Capture the cell that displays the provided text and extract its (x, y) central coordinate. 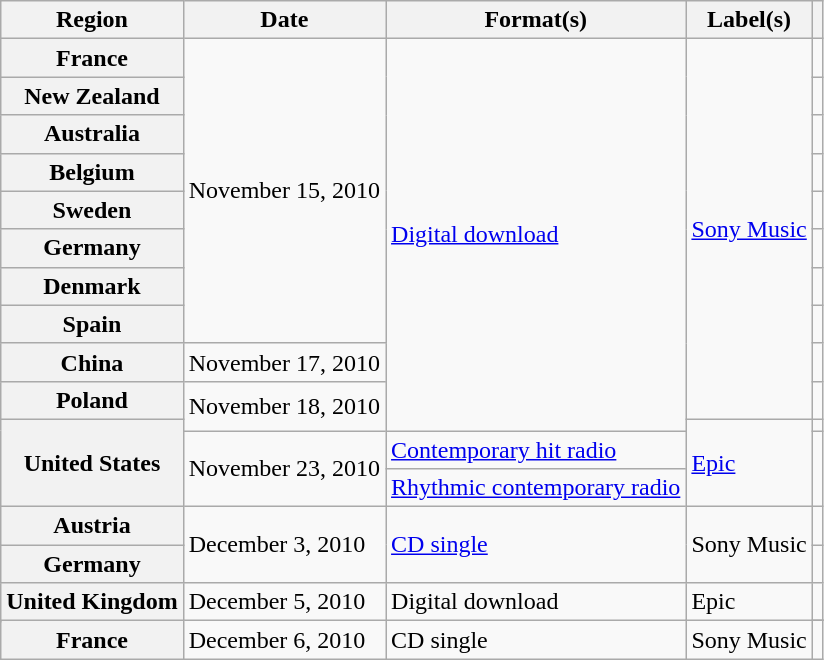
November 17, 2010 (284, 362)
United States (92, 462)
Contemporary hit radio (536, 449)
Austria (92, 526)
Sweden (92, 210)
New Zealand (92, 96)
United Kingdom (92, 602)
December 3, 2010 (284, 545)
Belgium (92, 172)
Label(s) (749, 20)
Denmark (92, 286)
Region (92, 20)
November 18, 2010 (284, 406)
Date (284, 20)
Australia (92, 134)
November 23, 2010 (284, 468)
November 15, 2010 (284, 191)
Poland (92, 400)
December 6, 2010 (284, 640)
Spain (92, 324)
Rhythmic contemporary radio (536, 488)
Format(s) (536, 20)
China (92, 362)
December 5, 2010 (284, 602)
